Detect which cell encompasses the target text, then output its [x, y] center coordinate. 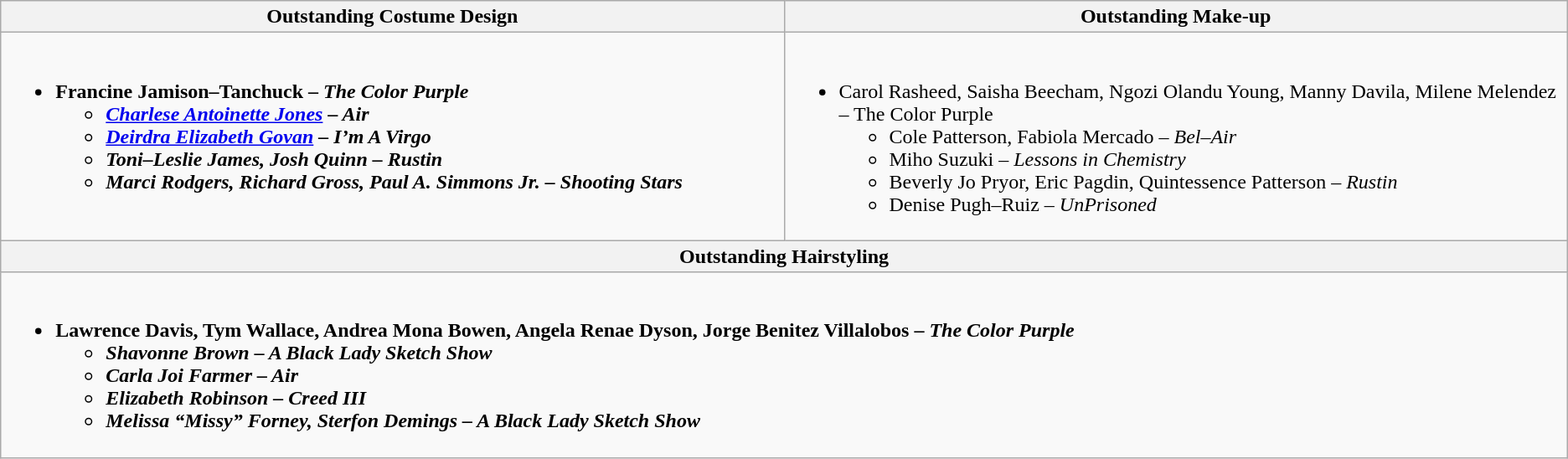
Outstanding Hairstyling [784, 256]
Outstanding Costume Design [392, 17]
Outstanding Make-up [1176, 17]
